Provide the [x, y] coordinate of the cell's center where the given text is located.  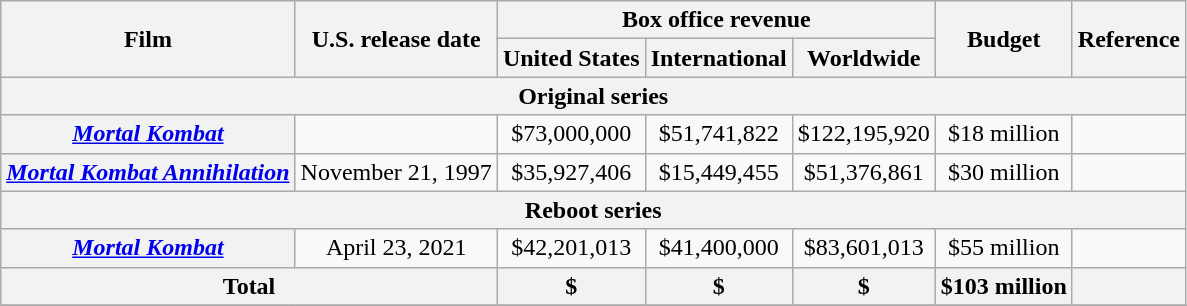
Reboot series [594, 210]
$15,449,455 [718, 172]
$51,741,822 [718, 134]
Box office revenue [716, 20]
$18 million [1004, 134]
$73,000,000 [571, 134]
Original series [594, 96]
$83,601,013 [864, 248]
Worldwide [864, 58]
$122,195,920 [864, 134]
U.S. release date [396, 39]
Film [148, 39]
Total [250, 286]
$30 million [1004, 172]
Budget [1004, 39]
$51,376,861 [864, 172]
$41,400,000 [718, 248]
Mortal Kombat Annihilation [148, 172]
$103 million [1004, 286]
November 21, 1997 [396, 172]
$55 million [1004, 248]
$35,927,406 [571, 172]
Reference [1128, 39]
$42,201,013 [571, 248]
United States [571, 58]
International [718, 58]
April 23, 2021 [396, 248]
